Capture the cell that displays the provided text and extract its [x, y] central coordinate. 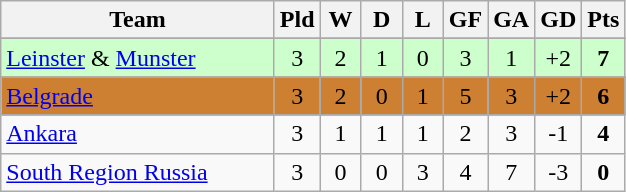
Team [138, 20]
Belgrade [138, 96]
-3 [558, 172]
L [422, 20]
W [340, 20]
Pld [297, 20]
GF [465, 20]
Ankara [138, 134]
-1 [558, 134]
Pts [604, 20]
South Region Russia [138, 172]
6 [604, 96]
5 [465, 96]
Leinster & Munster [138, 58]
GA [512, 20]
GD [558, 20]
D [382, 20]
